Pinpoint the cell where the given text exists, returning its [x, y] midpoint coordinate. 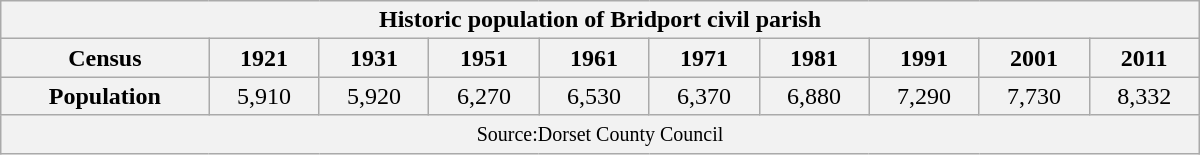
2001 [1034, 58]
6,530 [594, 96]
1951 [484, 58]
1931 [374, 58]
6,370 [704, 96]
Historic population of Bridport civil parish [600, 20]
2011 [1144, 58]
5,920 [374, 96]
8,332 [1144, 96]
1991 [924, 58]
5,910 [264, 96]
1921 [264, 58]
1971 [704, 58]
Population [105, 96]
7,290 [924, 96]
Source:Dorset County Council [600, 134]
1961 [594, 58]
6,880 [814, 96]
7,730 [1034, 96]
1981 [814, 58]
Census [105, 58]
6,270 [484, 96]
